Find where the given text appears and provide that cell's center as (X, Y) coordinate. 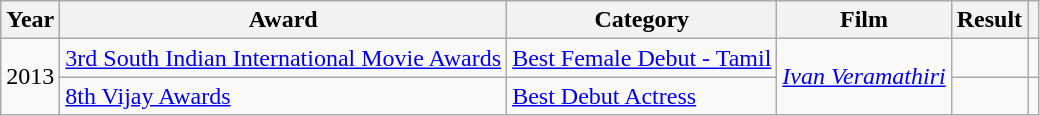
Film (864, 20)
Award (284, 20)
2013 (30, 77)
Ivan Veramathiri (864, 77)
Best Debut Actress (642, 96)
Best Female Debut - Tamil (642, 58)
Result (989, 20)
Year (30, 20)
8th Vijay Awards (284, 96)
Category (642, 20)
3rd South Indian International Movie Awards (284, 58)
